From the cell containing the given text, extract its center point as (x, y) coordinate. 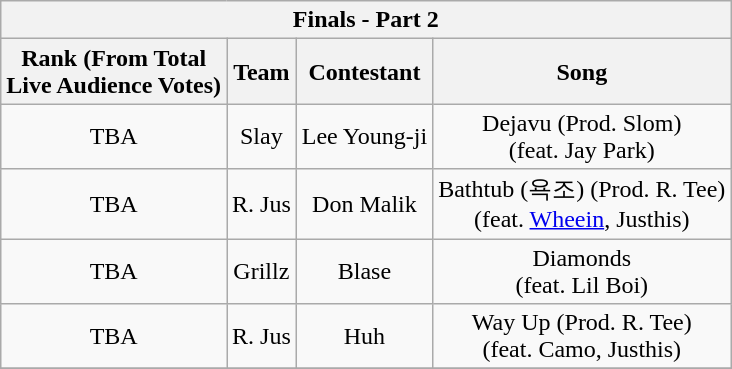
Dejavu (Prod. Slom)(feat. Jay Park) (582, 136)
Team (261, 72)
Rank (From TotalLive Audience Votes) (114, 72)
Don Malik (364, 204)
Contestant (364, 72)
Song (582, 72)
Grillz (261, 270)
Diamonds(feat. Lil Boi) (582, 270)
Blase (364, 270)
Finals - Part 2 (366, 20)
Bathtub (욕조) (Prod. R. Tee)(feat. Wheein, Justhis) (582, 204)
Slay (261, 136)
Huh (364, 336)
Way Up (Prod. R. Tee)(feat. Camo, Justhis) (582, 336)
Lee Young-ji (364, 136)
